Pinpoint the cell where the given text exists, returning its (x, y) midpoint coordinate. 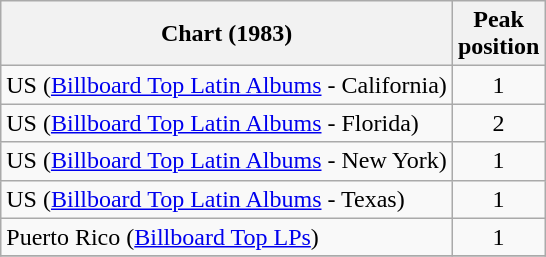
Puerto Rico (Billboard Top LPs) (227, 237)
US (Billboard Top Latin Albums - New York) (227, 161)
US (Billboard Top Latin Albums - California) (227, 85)
Peakposition (498, 34)
US (Billboard Top Latin Albums - Texas) (227, 199)
US (Billboard Top Latin Albums - Florida) (227, 123)
Chart (1983) (227, 34)
2 (498, 123)
